Identify which cell holds the provided text, then report its [x, y] central coordinate. 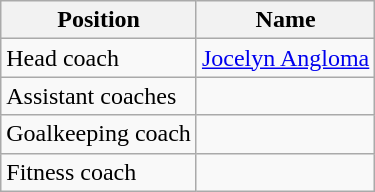
Assistant coaches [99, 96]
Head coach [99, 58]
Fitness coach [99, 172]
Jocelyn Angloma [285, 58]
Goalkeeping coach [99, 134]
Name [285, 20]
Position [99, 20]
